Determine the (x, y) coordinate at the center of the cell enclosing the given text.  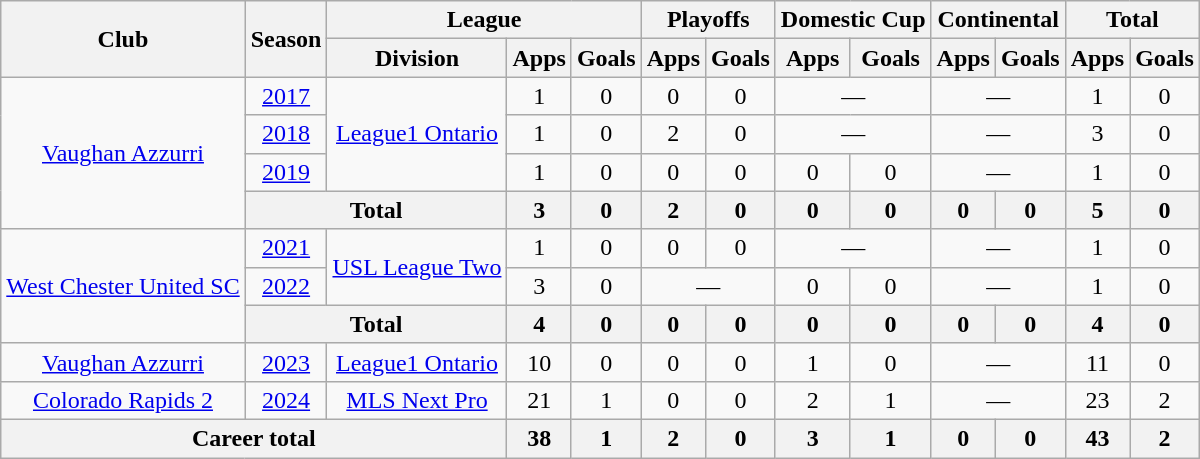
10 (539, 362)
Career total (254, 438)
Club (123, 39)
League (484, 20)
2022 (286, 286)
2023 (286, 362)
43 (1097, 438)
2021 (286, 248)
Colorado Rapids 2 (123, 400)
USL League Two (417, 267)
2018 (286, 134)
Continental (998, 20)
Season (286, 39)
West Chester United SC (123, 286)
5 (1097, 210)
Domestic Cup (853, 20)
2024 (286, 400)
MLS Next Pro (417, 400)
38 (539, 438)
11 (1097, 362)
23 (1097, 400)
Playoffs (708, 20)
21 (539, 400)
2019 (286, 172)
2017 (286, 96)
Division (417, 58)
